From the cell containing the given text, extract its center point as [X, Y] coordinate. 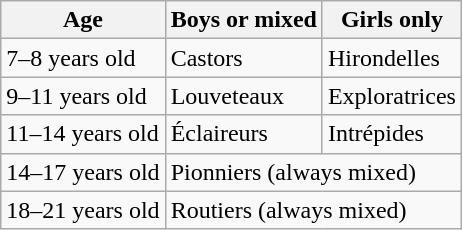
Routiers (always mixed) [313, 210]
7–8 years old [83, 58]
Éclaireurs [244, 134]
Girls only [392, 20]
9–11 years old [83, 96]
Castors [244, 58]
Pionniers (always mixed) [313, 172]
Louveteaux [244, 96]
Intrépides [392, 134]
Age [83, 20]
14–17 years old [83, 172]
11–14 years old [83, 134]
Hirondelles [392, 58]
Exploratrices [392, 96]
Boys or mixed [244, 20]
18–21 years old [83, 210]
